Scan for the cell matching the given text and deliver its [X, Y] coordinate at center. 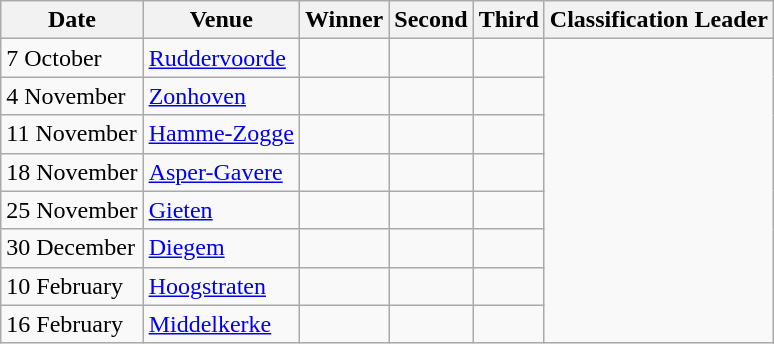
Winner [344, 20]
Hamme-Zogge [221, 134]
30 December [72, 248]
Venue [221, 20]
11 November [72, 134]
Third [508, 20]
Ruddervoorde [221, 58]
Zonhoven [221, 96]
Date [72, 20]
4 November [72, 96]
25 November [72, 210]
10 February [72, 286]
Diegem [221, 248]
16 February [72, 324]
Classification Leader [658, 20]
18 November [72, 172]
Middelkerke [221, 324]
Second [431, 20]
Hoogstraten [221, 286]
Asper-Gavere [221, 172]
Gieten [221, 210]
7 October [72, 58]
